Capture the cell that displays the provided text and extract its [x, y] central coordinate. 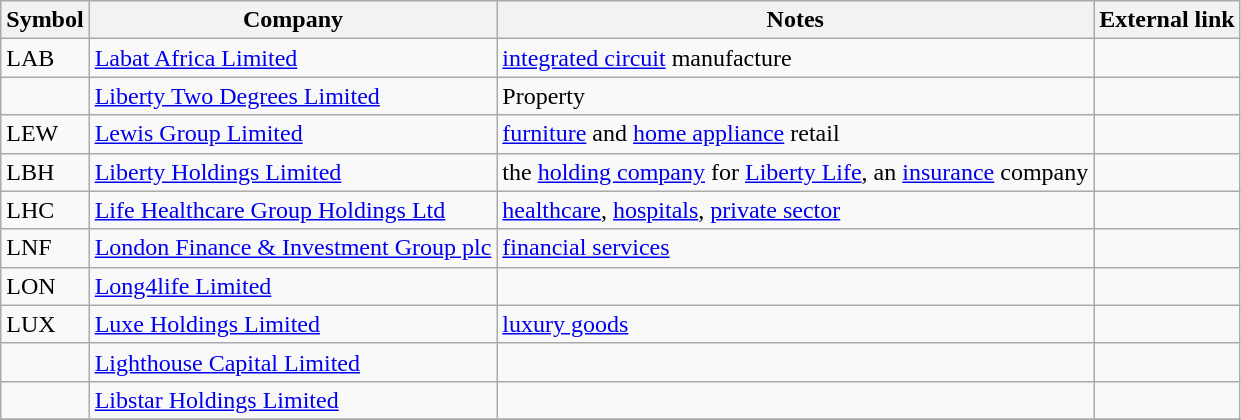
healthcare, hospitals, private sector [796, 210]
LBH [45, 172]
the holding company for Liberty Life, an insurance company [796, 172]
furniture and home appliance retail [796, 134]
Liberty Holdings Limited [293, 172]
Notes [796, 20]
Lewis Group Limited [293, 134]
financial services [796, 248]
Lighthouse Capital Limited [293, 362]
LON [45, 286]
London Finance & Investment Group plc [293, 248]
External link [1167, 20]
LAB [45, 58]
Luxe Holdings Limited [293, 324]
LHC [45, 210]
Symbol [45, 20]
Property [796, 96]
Libstar Holdings Limited [293, 400]
Labat Africa Limited [293, 58]
Long4life Limited [293, 286]
LEW [45, 134]
Life Healthcare Group Holdings Ltd [293, 210]
integrated circuit manufacture [796, 58]
luxury goods [796, 324]
Liberty Two Degrees Limited [293, 96]
LUX [45, 324]
Company [293, 20]
LNF [45, 248]
